Provide the [x, y] coordinate of the cell's center where the given text is located.  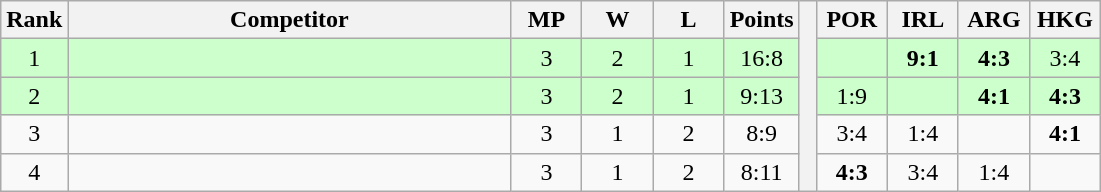
POR [852, 20]
16:8 [762, 58]
ARG [994, 20]
HKG [1064, 20]
8:11 [762, 172]
4 [34, 172]
L [688, 20]
Rank [34, 20]
IRL [922, 20]
W [618, 20]
8:9 [762, 134]
1:9 [852, 96]
9:1 [922, 58]
Competitor [290, 20]
MP [546, 20]
9:13 [762, 96]
Points [762, 20]
